From the cell containing the given text, extract its center point as [x, y] coordinate. 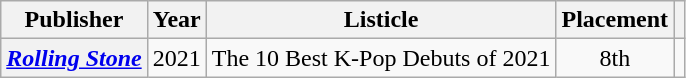
Rolling Stone [74, 58]
The 10 Best K-Pop Debuts of 2021 [381, 58]
Publisher [74, 20]
Placement [615, 20]
2021 [176, 58]
Listicle [381, 20]
8th [615, 58]
Year [176, 20]
